From the cell containing the given text, extract its center point as [X, Y] coordinate. 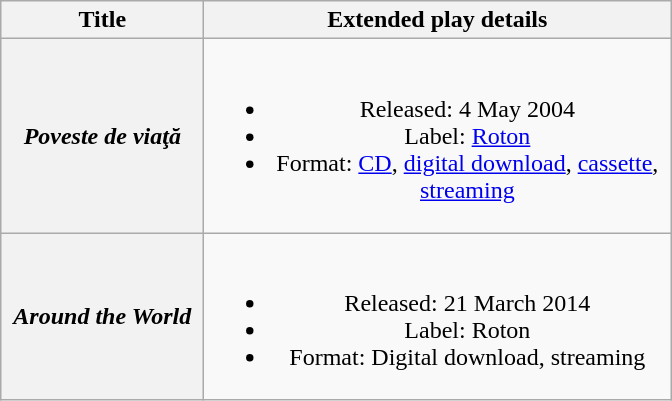
Title [102, 20]
Poveste de viaţă [102, 136]
Extended play details [438, 20]
Released: 4 May 2004Label: RotonFormat: CD, digital download, cassette, streaming [438, 136]
Around the World [102, 316]
Released: 21 March 2014Label: RotonFormat: Digital download, streaming [438, 316]
